Output the [X, Y] coordinate of the center of the cell containing the given text.  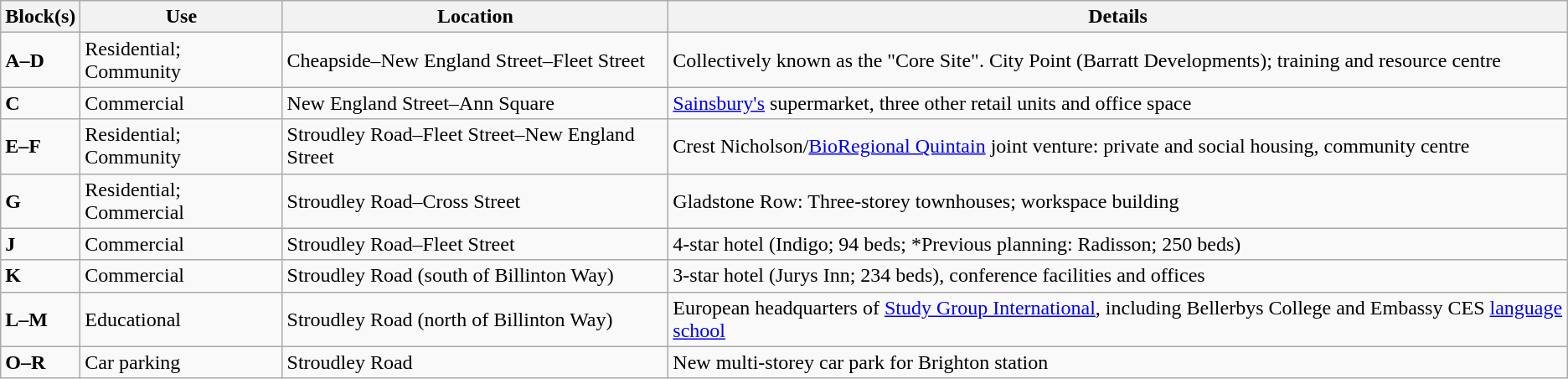
Details [1117, 17]
Cheapside–New England Street–Fleet Street [476, 60]
L–M [40, 319]
New England Street–Ann Square [476, 103]
Stroudley Road [476, 362]
Block(s) [40, 17]
Stroudley Road–Fleet Street–New England Street [476, 146]
3-star hotel (Jurys Inn; 234 beds), conference facilities and offices [1117, 276]
Stroudley Road (north of Billinton Way) [476, 319]
O–R [40, 362]
Stroudley Road–Fleet Street [476, 244]
E–F [40, 146]
G [40, 201]
Car parking [181, 362]
Educational [181, 319]
New multi-storey car park for Brighton station [1117, 362]
Gladstone Row: Three-storey townhouses; workspace building [1117, 201]
Stroudley Road–Cross Street [476, 201]
4-star hotel (Indigo; 94 beds; *Previous planning: Radisson; 250 beds) [1117, 244]
Location [476, 17]
Stroudley Road (south of Billinton Way) [476, 276]
Use [181, 17]
J [40, 244]
K [40, 276]
Collectively known as the "Core Site". City Point (Barratt Developments); training and resource centre [1117, 60]
A–D [40, 60]
Residential; Commercial [181, 201]
Crest Nicholson/BioRegional Quintain joint venture: private and social housing, community centre [1117, 146]
European headquarters of Study Group International, including Bellerbys College and Embassy CES language school [1117, 319]
Sainsbury's supermarket, three other retail units and office space [1117, 103]
C [40, 103]
